Pinpoint the cell where the given text exists, returning its (x, y) midpoint coordinate. 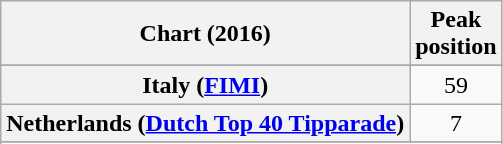
59 (456, 85)
Netherlands (Dutch Top 40 Tipparade) (206, 123)
7 (456, 123)
Peak position (456, 34)
Chart (2016) (206, 34)
Italy (FIMI) (206, 85)
